For the text-containing cell, return its midpoint in (X, Y) coordinate format. 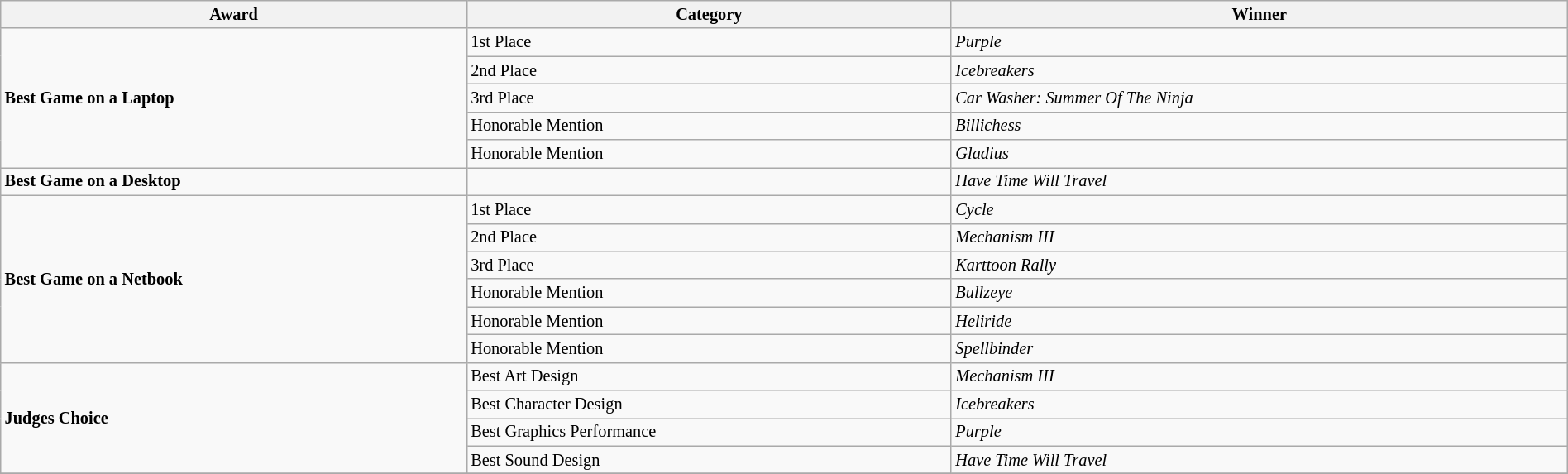
Heliride (1259, 321)
Best Character Design (709, 405)
Judges Choice (234, 419)
Winner (1259, 14)
Best Art Design (709, 376)
Best Sound Design (709, 460)
Category (709, 14)
Award (234, 14)
Billichess (1259, 126)
Spellbinder (1259, 348)
Best Graphics Performance (709, 432)
Car Washer: Summer Of The Ninja (1259, 98)
Bullzeye (1259, 293)
Best Game on a Desktop (234, 181)
Cycle (1259, 209)
Best Game on a Netbook (234, 279)
Best Game on a Laptop (234, 98)
Gladius (1259, 154)
Karttoon Rally (1259, 265)
